Search for the cell housing the specified text and yield its (X, Y) center coordinate. 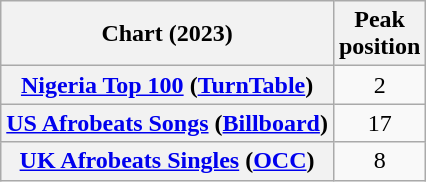
Chart (2023) (168, 34)
17 (379, 123)
UK Afrobeats Singles (OCC) (168, 161)
8 (379, 161)
Peakposition (379, 34)
Nigeria Top 100 (TurnTable) (168, 85)
US Afrobeats Songs (Billboard) (168, 123)
2 (379, 85)
